Determine the [X, Y] coordinate at the center of the cell enclosing the given text.  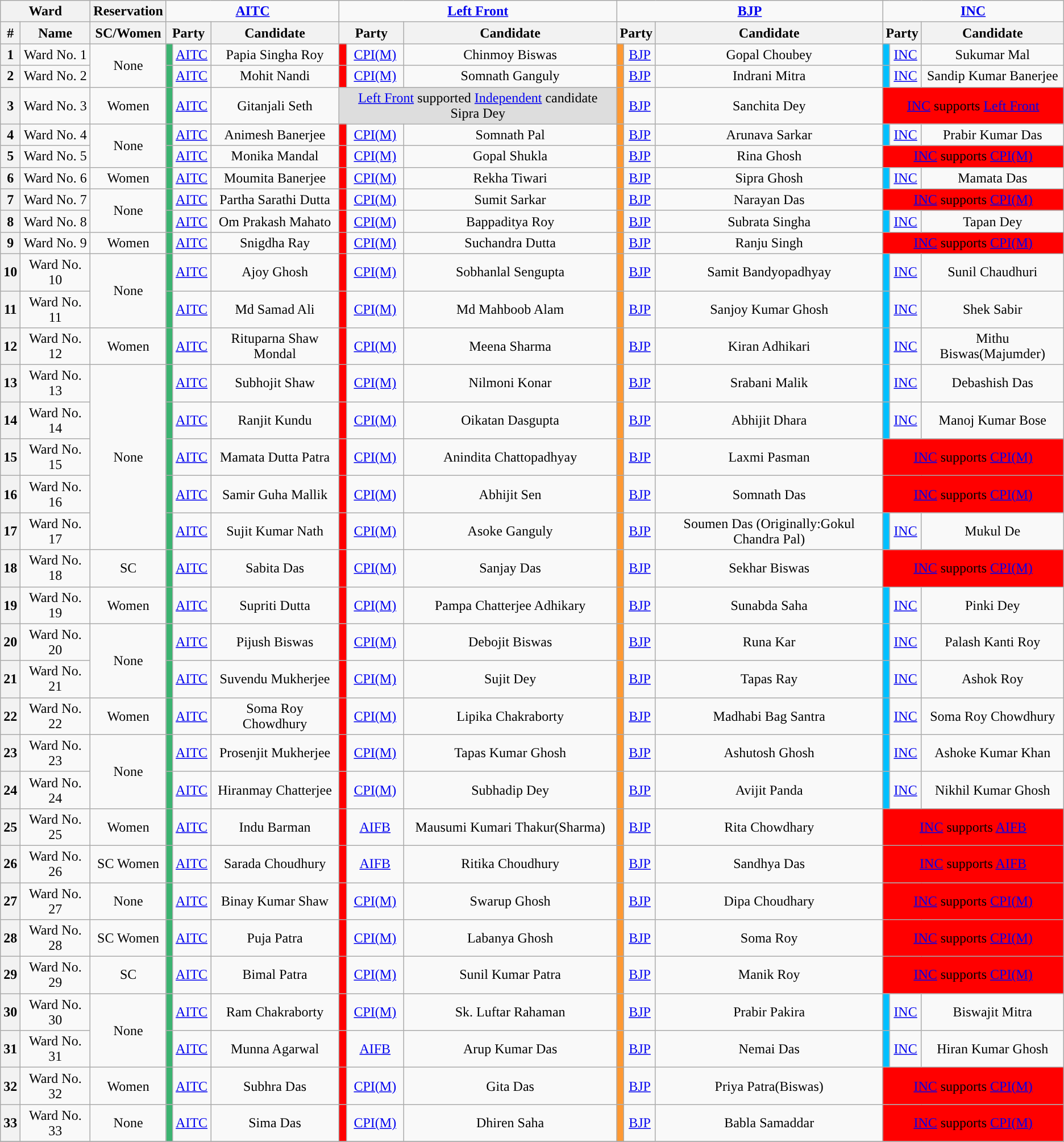
Animesh Banerjee [275, 135]
Sobhanlal Sengupta [510, 272]
Abhijit Sen [510, 495]
Ward No. 2 [56, 76]
5 [10, 156]
Md Samad Ali [275, 309]
Mukul De [992, 531]
Sunabda Saha [768, 605]
23 [10, 753]
14 [10, 421]
Suchandra Dutta [510, 243]
6 [10, 178]
Binay Kumar Shaw [275, 900]
Sabita Das [275, 568]
Somnath Pal [510, 135]
27 [10, 900]
Samir Guha Mallik [275, 495]
Mamata Dutta Patra [275, 457]
Meena Sharma [510, 347]
Debojit Biswas [510, 642]
Shek Sabir [992, 309]
Ram Chakraborty [275, 1012]
Mohit Nandi [275, 76]
Babla Samaddar [768, 1123]
Kiran Adhikari [768, 347]
Ward No. 31 [56, 1049]
Runa Kar [768, 642]
Left Front [479, 11]
Swarup Ghosh [510, 900]
32 [10, 1086]
Ward No. 10 [56, 272]
Sandhya Das [768, 864]
Dipa Choudhary [768, 900]
20 [10, 642]
Ward No. 13 [56, 383]
Tapas Ray [768, 679]
Partha Sarathi Dutta [275, 200]
Prosenjit Mukherjee [275, 753]
Palash Kanti Roy [992, 642]
INC supports Left Front [973, 106]
Ward No. 8 [56, 221]
Gopal Choubey [768, 55]
Sujit Kumar Nath [275, 531]
Laxmi Pasman [768, 457]
Ward No. 21 [56, 679]
7 [10, 200]
Ashoke Kumar Khan [992, 753]
Ajoy Ghosh [275, 272]
Rituparna Shaw Mondal [275, 347]
Ward No. 30 [56, 1012]
Soma Roy [768, 938]
Ward No. 15 [56, 457]
Tapan Dey [992, 221]
Sunil Chaudhuri [992, 272]
Ashok Roy [992, 679]
Prabir Pakira [768, 1012]
Name [56, 33]
Monika Mandal [275, 156]
Ranju Singh [768, 243]
Sandip Kumar Banerjee [992, 76]
Pampa Chatterjee Adhikary [510, 605]
4 [10, 135]
Nilmoni Konar [510, 383]
Sk. Luftar Rahaman [510, 1012]
Papia Singha Roy [275, 55]
Srabani Malik [768, 383]
Mamata Das [992, 178]
9 [10, 243]
Somnath Ganguly [510, 76]
Om Prakash Mahato [275, 221]
Sarada Choudhury [275, 864]
Avijit Panda [768, 790]
25 [10, 827]
Subhojit Shaw [275, 383]
30 [10, 1012]
Prabir Kumar Das [992, 135]
Md Mahboob Alam [510, 309]
Ward No. 3 [56, 106]
Ward No. 19 [56, 605]
Indrani Mitra [768, 76]
Nikhil Kumar Ghosh [992, 790]
Tapas Kumar Ghosh [510, 753]
Supriti Dutta [275, 605]
Ward No. 16 [56, 495]
Ward No. 1 [56, 55]
13 [10, 383]
17 [10, 531]
24 [10, 790]
Ward No. 11 [56, 309]
10 [10, 272]
2 [10, 76]
Sunil Kumar Patra [510, 975]
26 [10, 864]
Subhra Das [275, 1086]
Ward No. 27 [56, 900]
SC/Women [128, 33]
Moumita Banerjee [275, 178]
Sanchita Dey [768, 106]
31 [10, 1049]
Narayan Das [768, 200]
12 [10, 347]
Reservation [128, 11]
Gopal Shukla [510, 156]
Labanya Ghosh [510, 938]
Sipra Ghosh [768, 178]
Arup Kumar Das [510, 1049]
Samit Bandyopadhyay [768, 272]
Ward No. 23 [56, 753]
33 [10, 1123]
Sanjay Das [510, 568]
Ward No. 32 [56, 1086]
Ward No. 6 [56, 178]
Ritika Choudhury [510, 864]
Mausumi Kumari Thakur(Sharma) [510, 827]
Subrata Singha [768, 221]
Sanjoy Kumar Ghosh [768, 309]
Ward No. 20 [56, 642]
Gitanjali Seth [275, 106]
Debashish Das [992, 383]
Ward No. 33 [56, 1123]
15 [10, 457]
11 [10, 309]
Bimal Patra [275, 975]
# [10, 33]
18 [10, 568]
Ward No. 25 [56, 827]
Priya Patra(Biswas) [768, 1086]
Ward No. 12 [56, 347]
Biswajit Mitra [992, 1012]
Ward No. 26 [56, 864]
Ward No. 17 [56, 531]
Sukumar Mal [992, 55]
Ward No. 7 [56, 200]
Mithu Biswas(Majumder) [992, 347]
Soumen Das (Originally:Gokul Chandra Pal) [768, 531]
Ward [45, 11]
Hiran Kumar Ghosh [992, 1049]
Oikatan Dasgupta [510, 421]
29 [10, 975]
Ward No. 24 [56, 790]
Manik Roy [768, 975]
Nemai Das [768, 1049]
28 [10, 938]
Arunava Sarkar [768, 135]
Ward No. 5 [56, 156]
Ward No. 18 [56, 568]
Indu Barman [275, 827]
16 [10, 495]
Ward No. 28 [56, 938]
21 [10, 679]
Somnath Das [768, 495]
Asoke Ganguly [510, 531]
Manoj Kumar Bose [992, 421]
Ward No. 4 [56, 135]
Munna Agarwal [275, 1049]
Ashutosh Ghosh [768, 753]
Suvendu Mukherjee [275, 679]
3 [10, 106]
Ward No. 9 [56, 243]
8 [10, 221]
Pijush Biswas [275, 642]
Anindita Chattopadhyay [510, 457]
Chinmoy Biswas [510, 55]
Madhabi Bag Santra [768, 716]
Snigdha Ray [275, 243]
Gita Das [510, 1086]
22 [10, 716]
Sima Das [275, 1123]
Left Front supported Independent candidate Sipra Dey [479, 106]
Puja Patra [275, 938]
Ward No. 29 [56, 975]
Abhijit Dhara [768, 421]
Ranjit Kundu [275, 421]
Sekhar Biswas [768, 568]
Rekha Tiwari [510, 178]
Rina Ghosh [768, 156]
Sumit Sarkar [510, 200]
Hiranmay Chatterjee [275, 790]
Rita Chowdhary [768, 827]
Ward No. 14 [56, 421]
Bappaditya Roy [510, 221]
Lipika Chakraborty [510, 716]
Subhadip Dey [510, 790]
1 [10, 55]
Ward No. 22 [56, 716]
Sujit Dey [510, 679]
Pinki Dey [992, 605]
19 [10, 605]
Dhiren Saha [510, 1123]
